Determine the (x, y) coordinate at the center of the cell enclosing the given text.  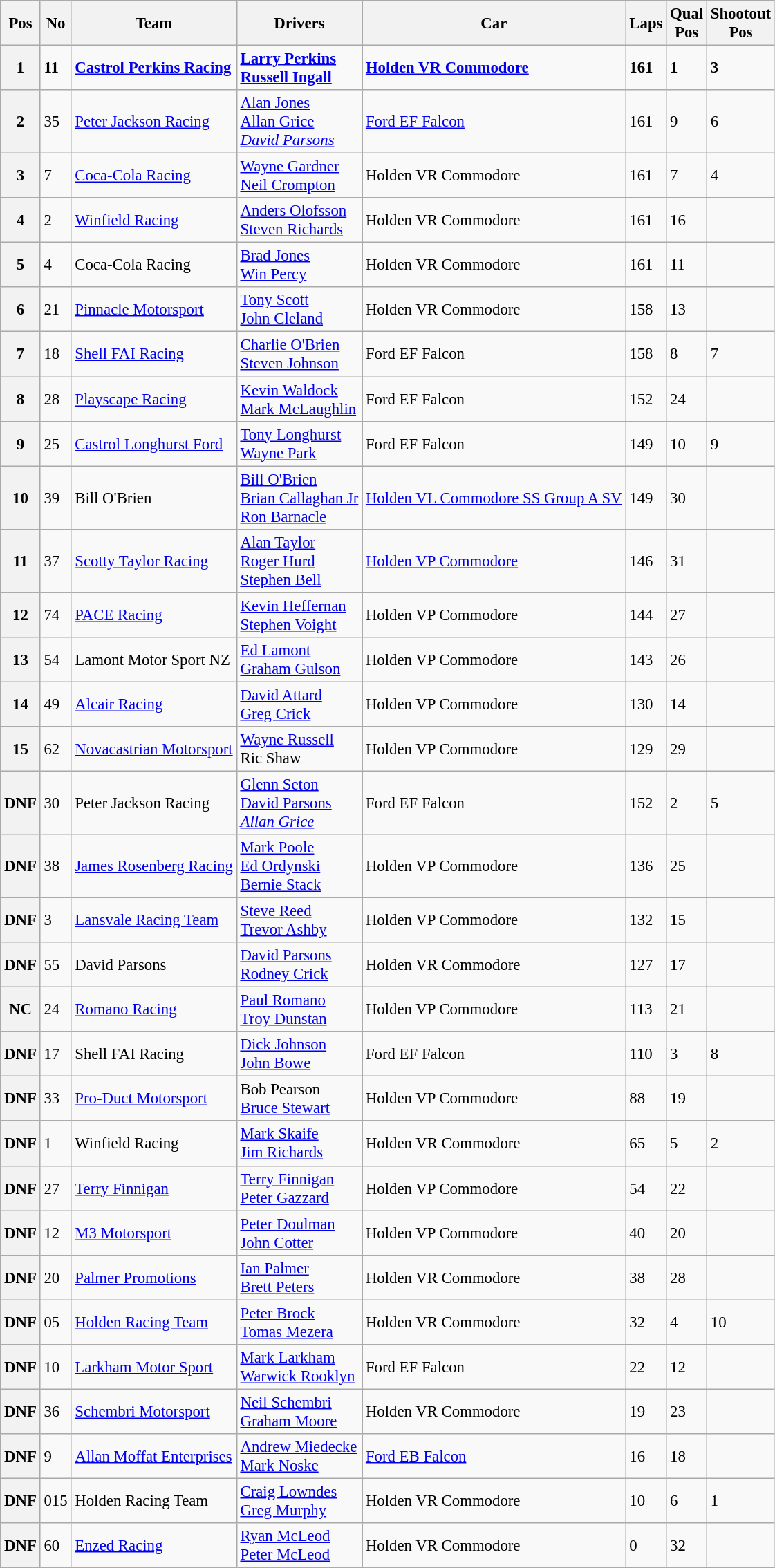
23 (687, 1412)
33 (55, 1099)
88 (646, 1099)
Mark Larkham Warwick Rooklyn (299, 1368)
Mark Poole Ed Ordynski Bernie Stack (299, 866)
60 (55, 1546)
05 (55, 1322)
PACE Racing (153, 615)
31 (687, 561)
No (55, 24)
113 (646, 1009)
David Parsons (153, 965)
Car (494, 24)
Romano Racing (153, 1009)
Wayne Gardner Neil Crompton (299, 176)
ShootoutPos (740, 24)
Schembri Motorsport (153, 1412)
Terry Finnigan (153, 1188)
Mark Skaife Jim Richards (299, 1144)
Tony Longhurst Wayne Park (299, 444)
Anders Olofsson Steven Richards (299, 220)
Ed Lamont Graham Gulson (299, 660)
QualPos (687, 24)
Lamont Motor Sport NZ (153, 660)
Laps (646, 24)
Bill O'Brien Brian Callaghan Jr Ron Barnacle (299, 498)
Alcair Racing (153, 704)
143 (646, 660)
Larry Perkins Russell Ingall (299, 68)
Peter Doulman John Cotter (299, 1233)
Lansvale Racing Team (153, 921)
Pro-Duct Motorsport (153, 1099)
James Rosenberg Racing (153, 866)
Dick Johnson John Bowe (299, 1054)
Castrol Longhurst Ford (153, 444)
110 (646, 1054)
Steve Reed Trevor Ashby (299, 921)
62 (55, 749)
40 (646, 1233)
Drivers (299, 24)
Peter Brock Tomas Mezera (299, 1322)
144 (646, 615)
Terry Finnigan Peter Gazzard (299, 1188)
Neil Schembri Graham Moore (299, 1412)
Playscape Racing (153, 400)
Charlie O'Brien Steven Johnson (299, 354)
Enzed Racing (153, 1546)
129 (646, 749)
Castrol Perkins Racing (153, 68)
Ford EB Falcon (494, 1456)
130 (646, 704)
Glenn Seton David Parsons Allan Grice (299, 803)
74 (55, 615)
26 (687, 660)
29 (687, 749)
Kevin Waldock Mark McLaughlin (299, 400)
Palmer Promotions (153, 1278)
Alan Jones Allan Grice David Parsons (299, 122)
David Parsons Rodney Crick (299, 965)
Alan Taylor Roger Hurd Stephen Bell (299, 561)
M3 Motorsport (153, 1233)
Holden VL Commodore SS Group A SV (494, 498)
Bill O'Brien (153, 498)
Ryan McLeod Peter McLeod (299, 1546)
132 (646, 921)
NC (21, 1009)
Ian Palmer Brett Peters (299, 1278)
Novacastrian Motorsport (153, 749)
Craig Lowndes Greg Murphy (299, 1500)
Bob Pearson Bruce Stewart (299, 1099)
146 (646, 561)
Wayne Russell Ric Shaw (299, 749)
Tony Scott John Cleland (299, 310)
Paul Romano Troy Dunstan (299, 1009)
65 (646, 1144)
Pos (21, 24)
39 (55, 498)
49 (55, 704)
Larkham Motor Sport (153, 1368)
David Attard Greg Crick (299, 704)
Pinnacle Motorsport (153, 310)
127 (646, 965)
015 (55, 1500)
36 (55, 1412)
Andrew Miedecke Mark Noske (299, 1456)
55 (55, 965)
37 (55, 561)
0 (646, 1546)
35 (55, 122)
Scotty Taylor Racing (153, 561)
Brad Jones Win Percy (299, 265)
Team (153, 24)
Allan Moffat Enterprises (153, 1456)
136 (646, 866)
Kevin Heffernan Stephen Voight (299, 615)
